Find where the given text appears and provide that cell's center as (x, y) coordinate. 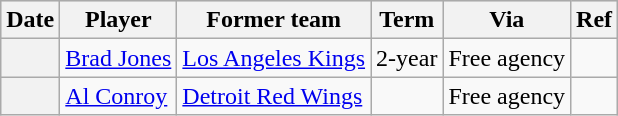
Al Conroy (118, 96)
Former team (274, 20)
Via (507, 20)
2-year (407, 58)
Date (30, 20)
Brad Jones (118, 58)
Term (407, 20)
Player (118, 20)
Detroit Red Wings (274, 96)
Ref (594, 20)
Los Angeles Kings (274, 58)
